Locate the cell with the specified text and output its (x, y) center coordinate. 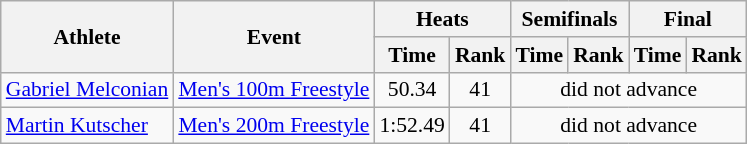
Event (274, 36)
Semifinals (569, 19)
Men's 100m Freestyle (274, 90)
Athlete (88, 36)
Gabriel Melconian (88, 90)
Men's 200m Freestyle (274, 126)
1:52.49 (412, 126)
Martin Kutscher (88, 126)
50.34 (412, 90)
Final (688, 19)
Heats (442, 19)
